Output the [x, y] coordinate of the center of the cell containing the given text.  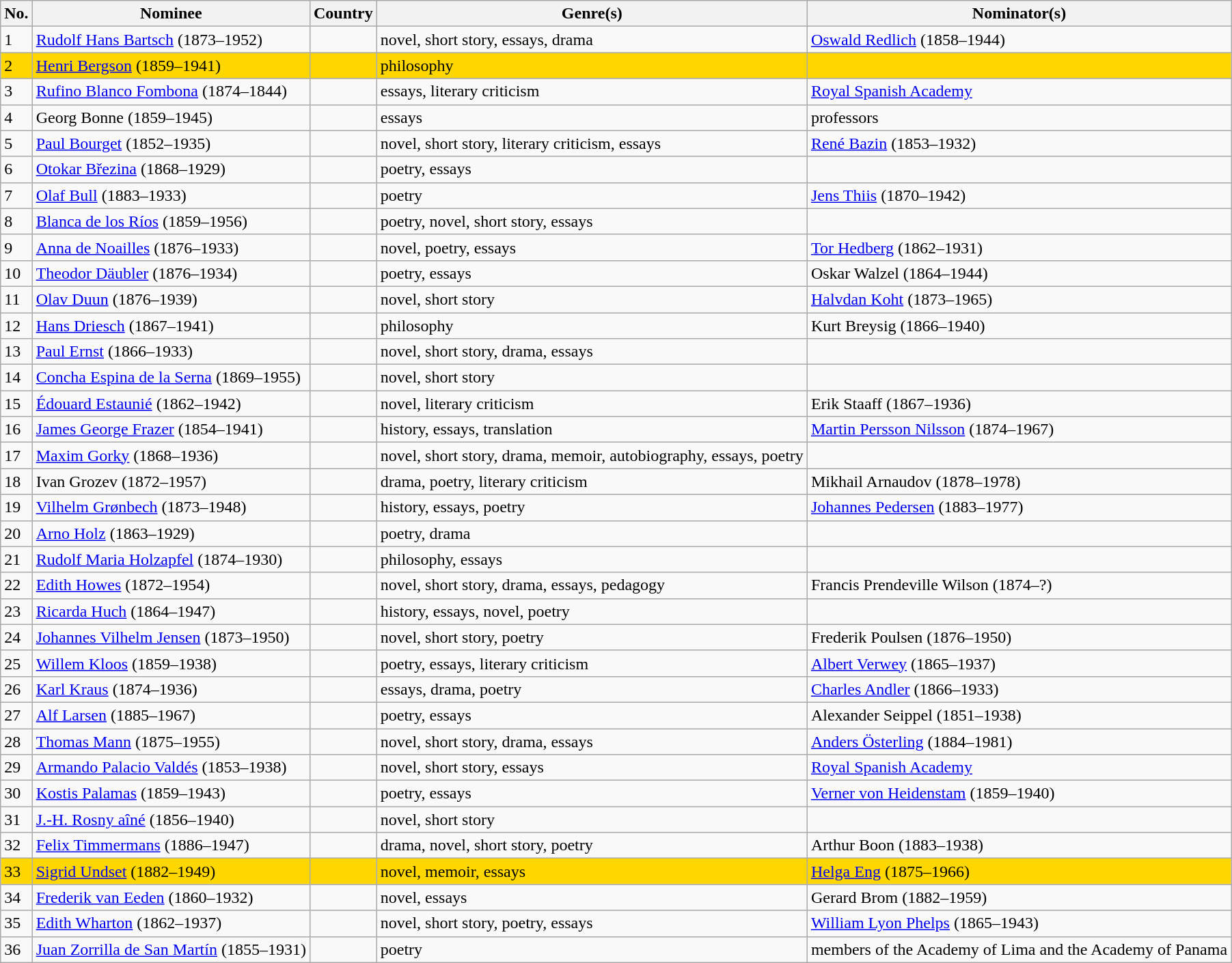
Olaf Bull (1883–1933) [171, 195]
Sigrid Undset (1882–1949) [171, 871]
Édouard Estaunié (1862–1942) [171, 404]
Juan Zorrilla de San Martín (1855–1931) [171, 949]
13 [16, 352]
4 [16, 117]
Frederik Poulsen (1876–1950) [1019, 637]
16 [16, 430]
Edith Howes (1872–1954) [171, 585]
Nominator(s) [1019, 14]
René Bazin (1853–1932) [1019, 143]
Hans Driesch (1867–1941) [171, 326]
29 [16, 768]
30 [16, 794]
Francis Prendeville Wilson (1874–?) [1019, 585]
novel, short story, drama, memoir, autobiography, essays, poetry [592, 456]
novel, short story, literary criticism, essays [592, 143]
Albert Verwey (1865–1937) [1019, 663]
Verner von Heidenstam (1859–1940) [1019, 794]
Frederik van Eeden (1860–1932) [171, 897]
17 [16, 456]
Rudolf Maria Holzapfel (1874–1930) [171, 559]
Jens Thiis (1870–1942) [1019, 195]
9 [16, 247]
Country [343, 14]
27 [16, 715]
Alexander Seippel (1851–1938) [1019, 715]
Genre(s) [592, 14]
3 [16, 92]
Johannes Pedersen (1883–1977) [1019, 507]
26 [16, 689]
28 [16, 741]
20 [16, 533]
Ricarda Huch (1864–1947) [171, 611]
6 [16, 169]
essays [592, 117]
7 [16, 195]
35 [16, 923]
Kostis Palamas (1859–1943) [171, 794]
Otokar Březina (1868–1929) [171, 169]
drama, novel, short story, poetry [592, 846]
Kurt Breysig (1866–1940) [1019, 326]
Felix Timmermans (1886–1947) [171, 846]
8 [16, 221]
32 [16, 846]
novel, short story, drama, essays, pedagogy [592, 585]
Georg Bonne (1859–1945) [171, 117]
poetry, novel, short story, essays [592, 221]
Alf Larsen (1885–1967) [171, 715]
Paul Bourget (1852–1935) [171, 143]
drama, poetry, literary criticism [592, 482]
10 [16, 273]
philosophy, essays [592, 559]
25 [16, 663]
novel, short story, poetry [592, 637]
Maxim Gorky (1868–1936) [171, 456]
novel, essays [592, 897]
Nominee [171, 14]
19 [16, 507]
Oswald Redlich (1858–1944) [1019, 40]
history, essays, poetry [592, 507]
novel, poetry, essays [592, 247]
essays, drama, poetry [592, 689]
members of the Academy of Lima and the Academy of Panama [1019, 949]
Anders Österling (1884–1981) [1019, 741]
Karl Kraus (1874–1936) [171, 689]
34 [16, 897]
Thomas Mann (1875–1955) [171, 741]
Henri Bergson (1859–1941) [171, 66]
Oskar Walzel (1864–1944) [1019, 273]
Anna de Noailles (1876–1933) [171, 247]
Paul Ernst (1866–1933) [171, 352]
Edith Wharton (1862–1937) [171, 923]
2 [16, 66]
Olav Duun (1876–1939) [171, 299]
Rufino Blanco Fombona (1874–1844) [171, 92]
Concha Espina de la Serna (1869–1955) [171, 378]
novel, short story, essays, drama [592, 40]
Arno Holz (1863–1929) [171, 533]
18 [16, 482]
Theodor Däubler (1876–1934) [171, 273]
novel, short story, essays [592, 768]
Helga Eng (1875–1966) [1019, 871]
14 [16, 378]
22 [16, 585]
poetry, drama [592, 533]
Arthur Boon (1883–1938) [1019, 846]
Mikhail Arnaudov (1878–1978) [1019, 482]
No. [16, 14]
36 [16, 949]
history, essays, novel, poetry [592, 611]
poetry, essays, literary criticism [592, 663]
novel, literary criticism [592, 404]
essays, literary criticism [592, 92]
5 [16, 143]
Armando Palacio Valdés (1853–1938) [171, 768]
Johannes Vilhelm Jensen (1873–1950) [171, 637]
1 [16, 40]
15 [16, 404]
novel, short story, poetry, essays [592, 923]
professors [1019, 117]
Tor Hedberg (1862–1931) [1019, 247]
11 [16, 299]
history, essays, translation [592, 430]
Blanca de los Ríos (1859–1956) [171, 221]
24 [16, 637]
Martin Persson Nilsson (1874–1967) [1019, 430]
Willem Kloos (1859–1938) [171, 663]
novel, memoir, essays [592, 871]
Gerard Brom (1882–1959) [1019, 897]
Erik Staaff (1867–1936) [1019, 404]
21 [16, 559]
J.-H. Rosny aîné (1856–1940) [171, 820]
Halvdan Koht (1873–1965) [1019, 299]
Vilhelm Grønbech (1873–1948) [171, 507]
23 [16, 611]
12 [16, 326]
Rudolf Hans Bartsch (1873–1952) [171, 40]
Charles Andler (1866–1933) [1019, 689]
James George Frazer (1854–1941) [171, 430]
33 [16, 871]
31 [16, 820]
Ivan Grozev (1872–1957) [171, 482]
William Lyon Phelps (1865–1943) [1019, 923]
